Capture the cell that displays the provided text and extract its [x, y] central coordinate. 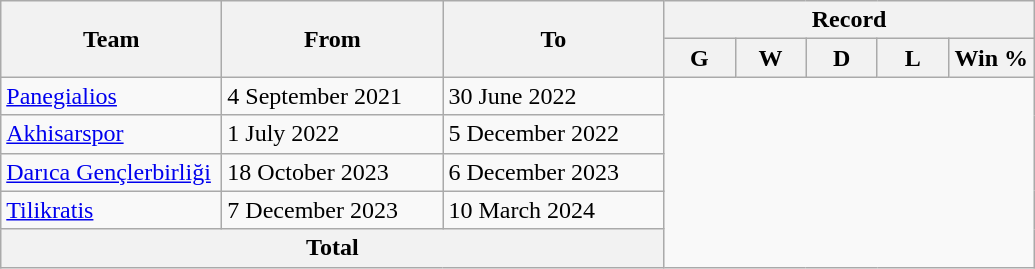
Win % [991, 58]
6 December 2023 [554, 172]
1 July 2022 [332, 134]
L [912, 58]
7 December 2023 [332, 210]
Tilikratis [112, 210]
30 June 2022 [554, 96]
From [332, 39]
W [770, 58]
G [700, 58]
D [842, 58]
Team [112, 39]
Darıca Gençlerbirliği [112, 172]
Total [332, 248]
Panegialios [112, 96]
To [554, 39]
4 September 2021 [332, 96]
Akhisarspor [112, 134]
Record [849, 20]
10 March 2024 [554, 210]
5 December 2022 [554, 134]
18 October 2023 [332, 172]
